Pinpoint the cell where the given text exists, returning its [x, y] midpoint coordinate. 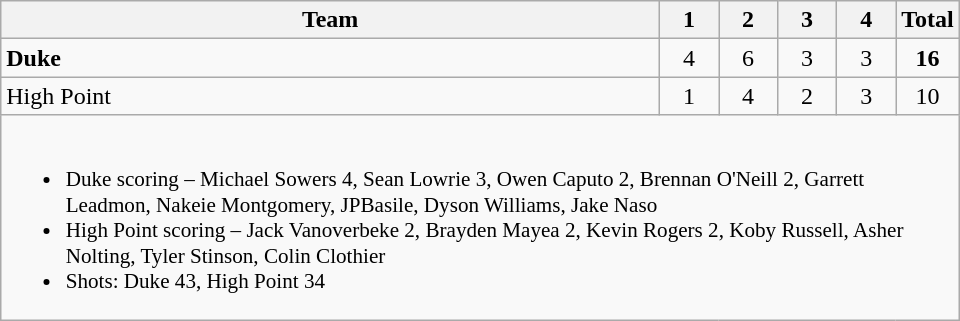
Total [928, 20]
Team [330, 20]
16 [928, 58]
Duke [330, 58]
6 [748, 58]
High Point [330, 96]
10 [928, 96]
